Identify which cell holds the provided text, then report its (X, Y) central coordinate. 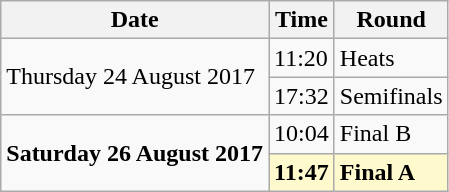
Saturday 26 August 2017 (135, 153)
10:04 (302, 134)
Heats (391, 58)
11:20 (302, 58)
17:32 (302, 96)
Semifinals (391, 96)
Time (302, 20)
11:47 (302, 172)
Thursday 24 August 2017 (135, 77)
Final A (391, 172)
Date (135, 20)
Final B (391, 134)
Round (391, 20)
